Capture the cell that displays the provided text and extract its (X, Y) central coordinate. 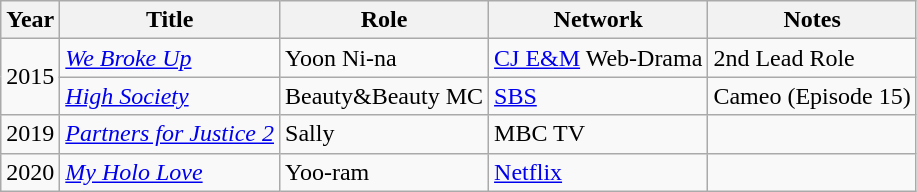
Netflix (598, 172)
2015 (30, 77)
We Broke Up (170, 58)
Network (598, 20)
2nd Lead Role (812, 58)
Sally (384, 134)
Cameo (Episode 15) (812, 96)
Yoon Ni-na (384, 58)
Year (30, 20)
Title (170, 20)
CJ E&M Web-Drama (598, 58)
My Holo Love (170, 172)
2019 (30, 134)
Role (384, 20)
SBS (598, 96)
Yoo-ram (384, 172)
Beauty&Beauty MC (384, 96)
Partners for Justice 2 (170, 134)
2020 (30, 172)
High Society (170, 96)
Notes (812, 20)
MBC TV (598, 134)
